Extract the [x, y] coordinate from the center of the cell holding the provided text.  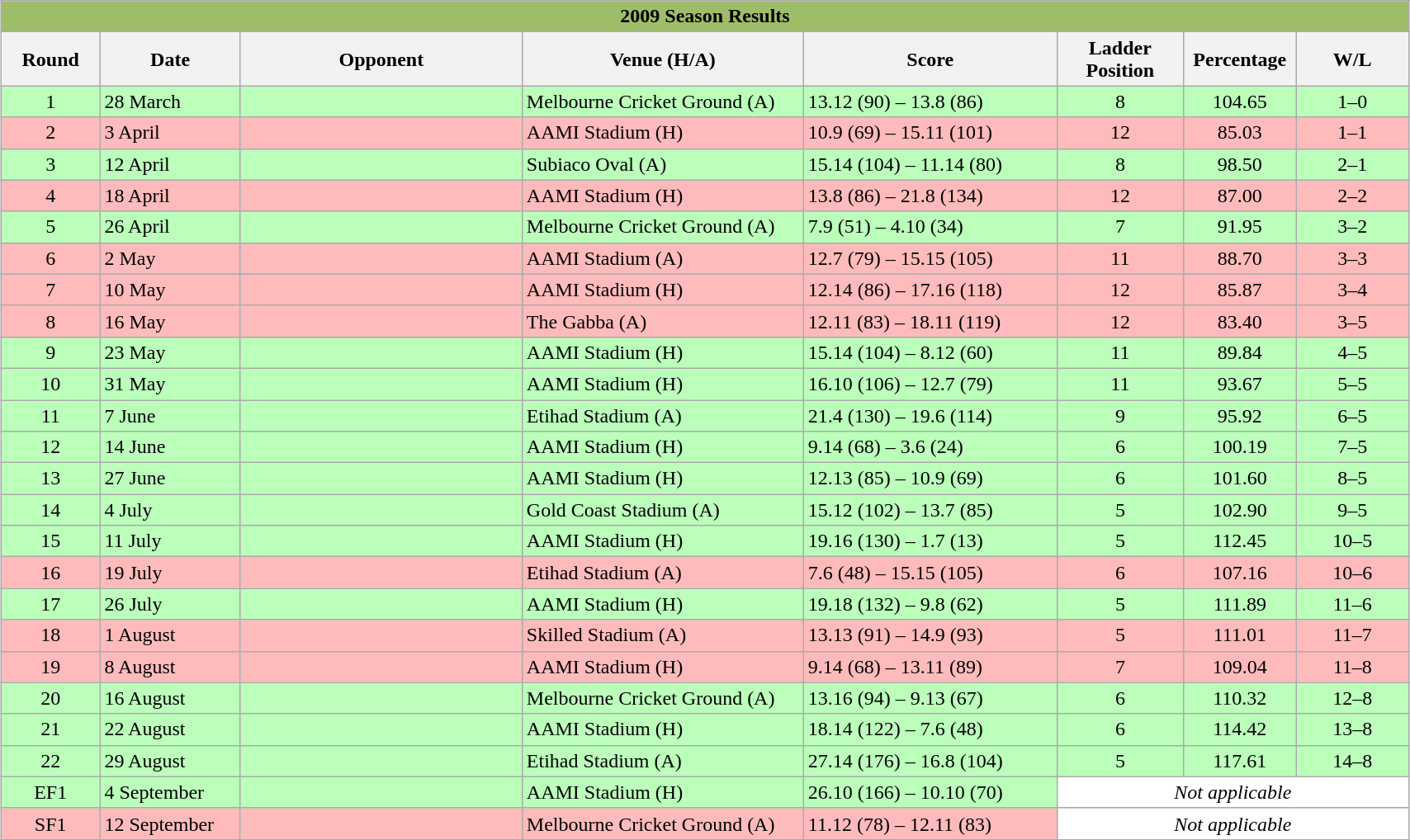
101.60 [1240, 479]
1–0 [1352, 101]
12 April [170, 164]
31 May [170, 384]
26 July [170, 604]
2 May [170, 258]
10–6 [1352, 573]
SF1 [51, 823]
104.65 [1240, 101]
EF1 [51, 792]
W/L [1352, 59]
111.01 [1240, 635]
111.89 [1240, 604]
4 September [170, 792]
85.87 [1240, 290]
15.12 (102) – 13.7 (85) [930, 510]
13.12 (90) – 13.8 (86) [930, 101]
10–5 [1352, 541]
3 April [170, 133]
10 May [170, 290]
27 June [170, 479]
12.11 (83) – 18.11 (119) [930, 321]
13–8 [1352, 729]
26.10 (166) – 10.10 (70) [930, 792]
12.7 (79) – 15.15 (105) [930, 258]
14–8 [1352, 761]
Round [51, 59]
7–5 [1352, 447]
8 August [170, 667]
4 [51, 196]
22 [51, 761]
2–1 [1352, 164]
9–5 [1352, 510]
Ladder Position [1119, 59]
93.67 [1240, 384]
88.70 [1240, 258]
11.12 (78) – 12.11 (83) [930, 823]
12–8 [1352, 698]
Score [930, 59]
11 July [170, 541]
16 May [170, 321]
7.6 (48) – 15.15 (105) [930, 573]
28 March [170, 101]
16 [51, 573]
110.32 [1240, 698]
19.16 (130) – 1.7 (13) [930, 541]
21 [51, 729]
23 May [170, 352]
8–5 [1352, 479]
7 June [170, 415]
15 [51, 541]
18 April [170, 196]
3–5 [1352, 321]
11–7 [1352, 635]
13 [51, 479]
7.9 (51) – 4.10 (34) [930, 227]
5–5 [1352, 384]
100.19 [1240, 447]
19 [51, 667]
Percentage [1240, 59]
Subiaco Oval (A) [662, 164]
4–5 [1352, 352]
89.84 [1240, 352]
3–3 [1352, 258]
Skilled Stadium (A) [662, 635]
2009 Season Results [705, 17]
95.92 [1240, 415]
12.14 (86) – 17.16 (118) [930, 290]
114.42 [1240, 729]
22 August [170, 729]
19 July [170, 573]
The Gabba (A) [662, 321]
14 June [170, 447]
15.14 (104) – 8.12 (60) [930, 352]
87.00 [1240, 196]
4 July [170, 510]
Venue (H/A) [662, 59]
109.04 [1240, 667]
107.16 [1240, 573]
11–6 [1352, 604]
10 [51, 384]
6–5 [1352, 415]
27.14 (176) – 16.8 (104) [930, 761]
11–8 [1352, 667]
12 September [170, 823]
9.14 (68) – 3.6 (24) [930, 447]
91.95 [1240, 227]
12.13 (85) – 10.9 (69) [930, 479]
13.13 (91) – 14.9 (93) [930, 635]
19.18 (132) – 9.8 (62) [930, 604]
112.45 [1240, 541]
10.9 (69) – 15.11 (101) [930, 133]
17 [51, 604]
16 August [170, 698]
2 [51, 133]
Opponent [381, 59]
3–4 [1352, 290]
83.40 [1240, 321]
3–2 [1352, 227]
Gold Coast Stadium (A) [662, 510]
102.90 [1240, 510]
1 August [170, 635]
16.10 (106) – 12.7 (79) [930, 384]
18.14 (122) – 7.6 (48) [930, 729]
3 [51, 164]
15.14 (104) – 11.14 (80) [930, 164]
26 April [170, 227]
1–1 [1352, 133]
18 [51, 635]
13.8 (86) – 21.8 (134) [930, 196]
1 [51, 101]
21.4 (130) – 19.6 (114) [930, 415]
20 [51, 698]
29 August [170, 761]
13.16 (94) – 9.13 (67) [930, 698]
Date [170, 59]
9.14 (68) – 13.11 (89) [930, 667]
AAMI Stadium (A) [662, 258]
98.50 [1240, 164]
14 [51, 510]
117.61 [1240, 761]
85.03 [1240, 133]
2–2 [1352, 196]
